Scan for the cell matching the given text and deliver its [x, y] coordinate at center. 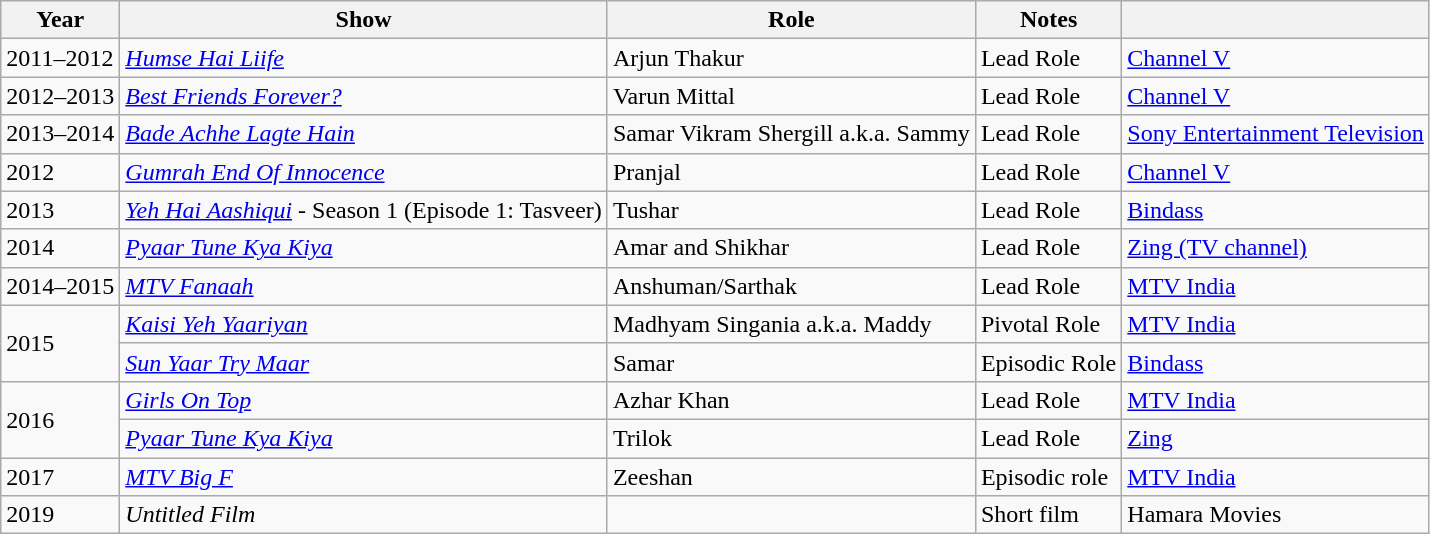
Zing [1276, 438]
Notes [1048, 20]
2012 [60, 172]
Role [791, 20]
MTV Big F [364, 477]
MTV Fanaah [364, 286]
Trilok [791, 438]
2013 [60, 210]
2014 [60, 248]
Zeeshan [791, 477]
Girls On Top [364, 400]
Pivotal Role [1048, 324]
Untitled Film [364, 515]
2016 [60, 419]
Arjun Thakur [791, 58]
Hamara Movies [1276, 515]
Humse Hai Liife [364, 58]
2017 [60, 477]
Sun Yaar Try Maar [364, 362]
2019 [60, 515]
Madhyam Singania a.k.a. Maddy [791, 324]
Gumrah End Of Innocence [364, 172]
2013–2014 [60, 134]
Show [364, 20]
Episodic role [1048, 477]
2015 [60, 343]
2014–2015 [60, 286]
Best Friends Forever? [364, 96]
2011–2012 [60, 58]
Azhar Khan [791, 400]
Pranjal [791, 172]
Year [60, 20]
Yeh Hai Aashiqui - Season 1 (Episode 1: Tasveer) [364, 210]
Kaisi Yeh Yaariyan [364, 324]
Amar and Shikhar [791, 248]
2012–2013 [60, 96]
Zing (TV channel) [1276, 248]
Samar Vikram Shergill a.k.a. Sammy [791, 134]
Short film [1048, 515]
Bade Achhe Lagte Hain [364, 134]
Tushar [791, 210]
Episodic Role [1048, 362]
Sony Entertainment Television [1276, 134]
Varun Mittal [791, 96]
Samar [791, 362]
Anshuman/Sarthak [791, 286]
